Pinpoint the cell where the given text exists, returning its (x, y) midpoint coordinate. 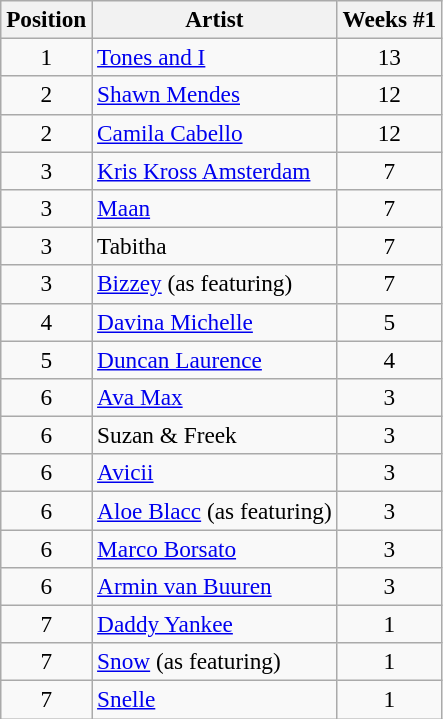
Daddy Yankee (214, 624)
Tones and I (214, 57)
13 (390, 57)
Avicii (214, 473)
Aloe Blacc (as featuring) (214, 510)
Camila Cabello (214, 133)
Snelle (214, 699)
Artist (214, 19)
Position (46, 19)
Bizzey (as featuring) (214, 284)
Snow (as featuring) (214, 662)
Duncan Laurence (214, 359)
Armin van Buuren (214, 586)
Davina Michelle (214, 322)
Kris Kross Amsterdam (214, 170)
Tabitha (214, 246)
Ava Max (214, 397)
Marco Borsato (214, 548)
Suzan & Freek (214, 435)
Shawn Mendes (214, 95)
Maan (214, 208)
Weeks #1 (390, 19)
